Output the [X, Y] coordinate of the center of the cell containing the given text.  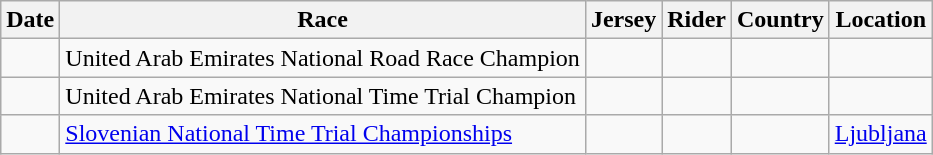
Rider [697, 20]
Country [780, 20]
United Arab Emirates National Road Race Champion [323, 58]
Date [30, 20]
Jersey [623, 20]
United Arab Emirates National Time Trial Champion [323, 96]
Ljubljana [880, 134]
Location [880, 20]
Race [323, 20]
Slovenian National Time Trial Championships [323, 134]
